Search for the cell housing the specified text and yield its (x, y) center coordinate. 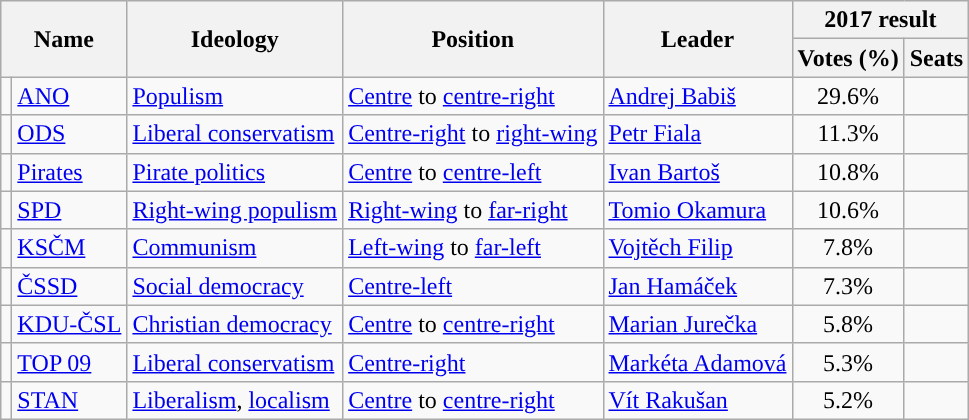
2017 result (880, 20)
7.3% (848, 286)
29.6% (848, 96)
Marian Jurečka (698, 324)
Markéta Adamová (698, 362)
11.3% (848, 134)
Votes (%) (848, 58)
Vít Rakušan (698, 400)
Name (64, 39)
Andrej Babiš (698, 96)
Tomio Okamura (698, 210)
Petr Fiala (698, 134)
ČSSD (70, 286)
Centre-left (473, 286)
5.3% (848, 362)
Vojtěch Filip (698, 248)
5.2% (848, 400)
Right-wing populism (235, 210)
Liberalism, localism (235, 400)
Social democracy (235, 286)
KDU-ČSL (70, 324)
TOP 09 (70, 362)
Centre-right to right-wing (473, 134)
7.8% (848, 248)
Christian democracy (235, 324)
Populism (235, 96)
Leader (698, 39)
Pirates (70, 172)
Ivan Bartoš (698, 172)
Left-wing to far-left (473, 248)
Seats (936, 58)
Ideology (235, 39)
Position (473, 39)
Communism (235, 248)
Jan Hamáček (698, 286)
5.8% (848, 324)
Pirate politics (235, 172)
ANO (70, 96)
Centre-right (473, 362)
STAN (70, 400)
10.8% (848, 172)
SPD (70, 210)
KSČM (70, 248)
10.6% (848, 210)
Right-wing to far-right (473, 210)
ODS (70, 134)
Centre to centre-left (473, 172)
